Capture the cell that displays the provided text and extract its (x, y) central coordinate. 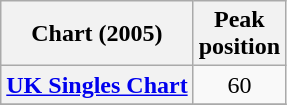
60 (239, 85)
UK Singles Chart (97, 85)
Peakposition (239, 34)
Chart (2005) (97, 34)
